Find where the given text appears and provide that cell's center as [X, Y] coordinate. 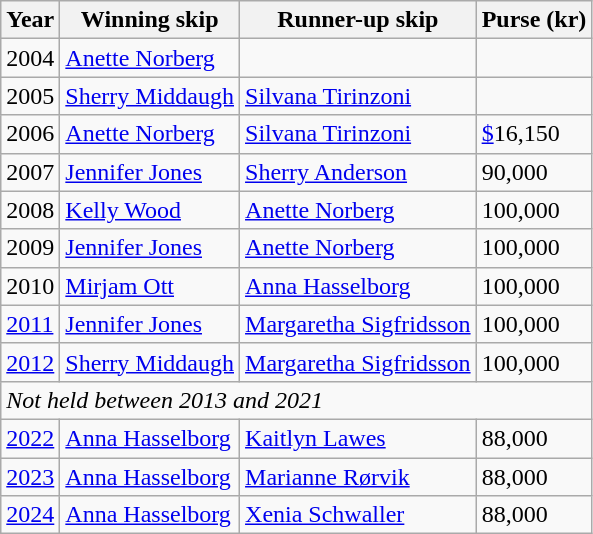
Mirjam Ott [150, 286]
2008 [30, 210]
Runner-up skip [358, 20]
2012 [30, 362]
Kaitlyn Lawes [358, 438]
Marianne Rørvik [358, 477]
90,000 [534, 172]
2005 [30, 96]
Year [30, 20]
Kelly Wood [150, 210]
2007 [30, 172]
Xenia Schwaller [358, 515]
2023 [30, 477]
2011 [30, 324]
2006 [30, 134]
2024 [30, 515]
Not held between 2013 and 2021 [296, 400]
2022 [30, 438]
2004 [30, 58]
$16,150 [534, 134]
2009 [30, 248]
Sherry Anderson [358, 172]
Purse (kr) [534, 20]
2010 [30, 286]
Winning skip [150, 20]
